Identify which cell holds the provided text, then report its [X, Y] central coordinate. 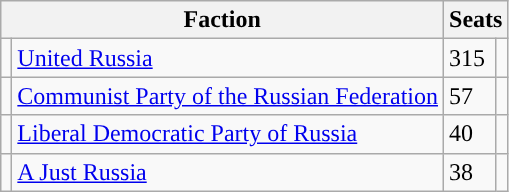
Seats [476, 20]
Faction [222, 20]
United Russia [228, 58]
315 [470, 58]
40 [470, 134]
57 [470, 96]
Liberal Democratic Party of Russia [228, 134]
A Just Russia [228, 172]
Communist Party of the Russian Federation [228, 96]
38 [470, 172]
